Provide the [X, Y] coordinate of the cell's center where the given text is located.  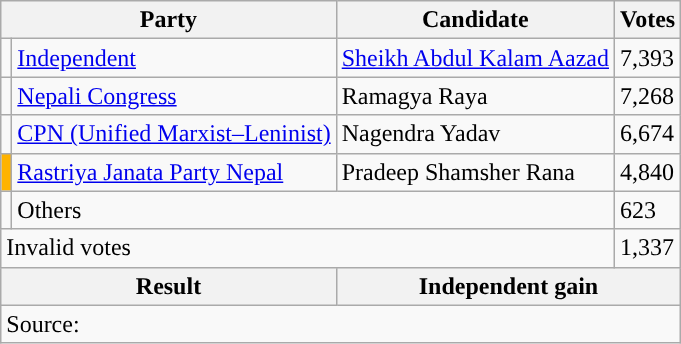
1,337 [648, 248]
Result [168, 286]
Source: [341, 324]
7,268 [648, 96]
Rastriya Janata Party Nepal [174, 172]
CPN (Unified Marxist–Leninist) [174, 134]
4,840 [648, 172]
Invalid votes [308, 248]
Others [314, 210]
Votes [648, 20]
Nepali Congress [174, 96]
7,393 [648, 58]
Ramagya Raya [475, 96]
Sheikh Abdul Kalam Aazad [475, 58]
Independent gain [508, 286]
Pradeep Shamsher Rana [475, 172]
Candidate [475, 20]
623 [648, 210]
6,674 [648, 134]
Nagendra Yadav [475, 134]
Independent [174, 58]
Party [168, 20]
